Determine the (x, y) coordinate at the center of the cell enclosing the given text.  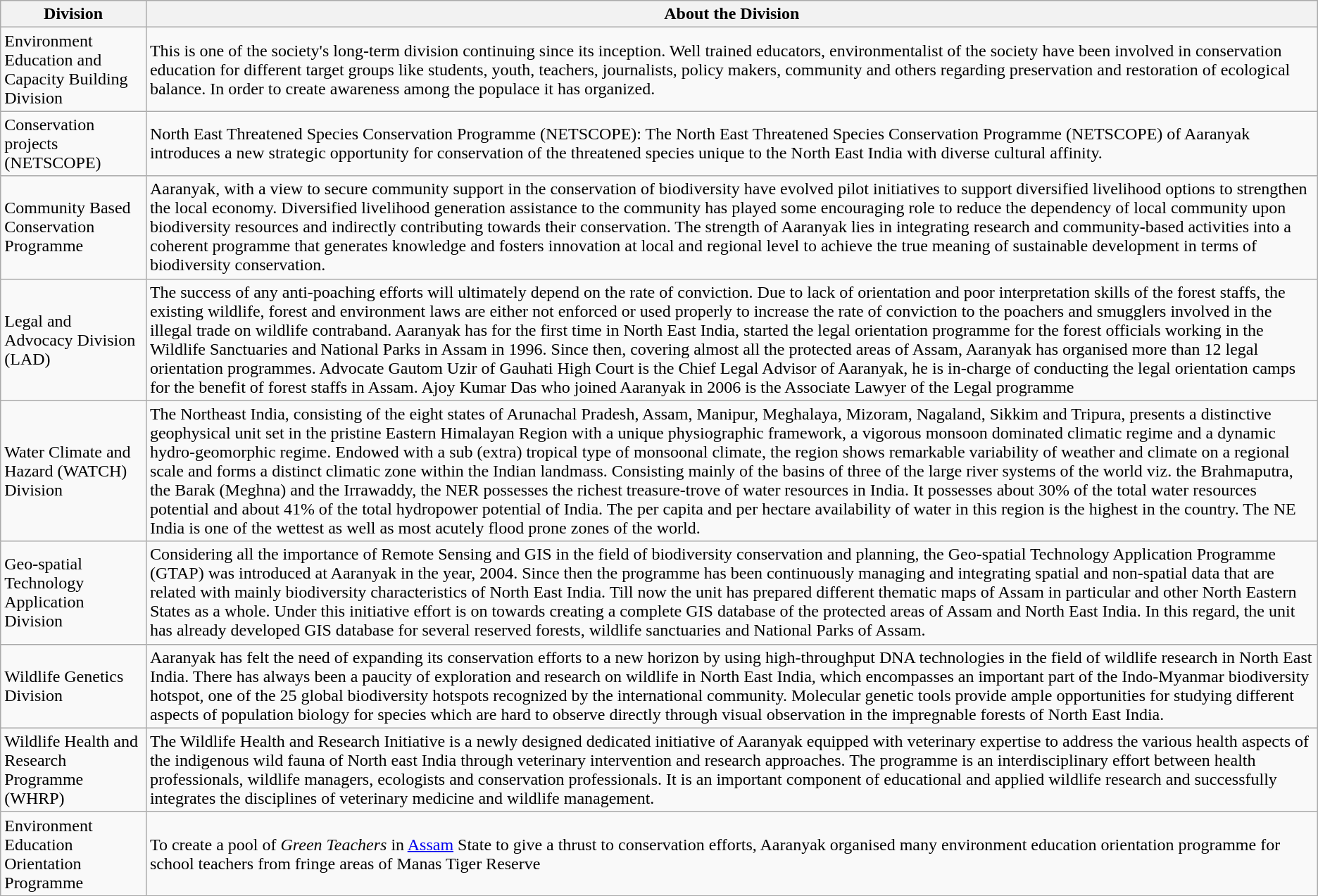
Wildlife Genetics Division (73, 686)
About the Division (732, 14)
Water Climate and Hazard (WATCH) Division (73, 471)
Community Based Conservation Programme (73, 227)
Conservation projects (NETSCOPE) (73, 144)
Wildlife Health and Research Programme (WHRP) (73, 770)
Environment Education Orientation Programme (73, 853)
Legal and Advocacy Division (LAD) (73, 339)
Division (73, 14)
Environment Education and Capacity Building Division (73, 69)
Geo-spatial Technology Application Division (73, 593)
